Identify which cell holds the provided text, then report its [X, Y] central coordinate. 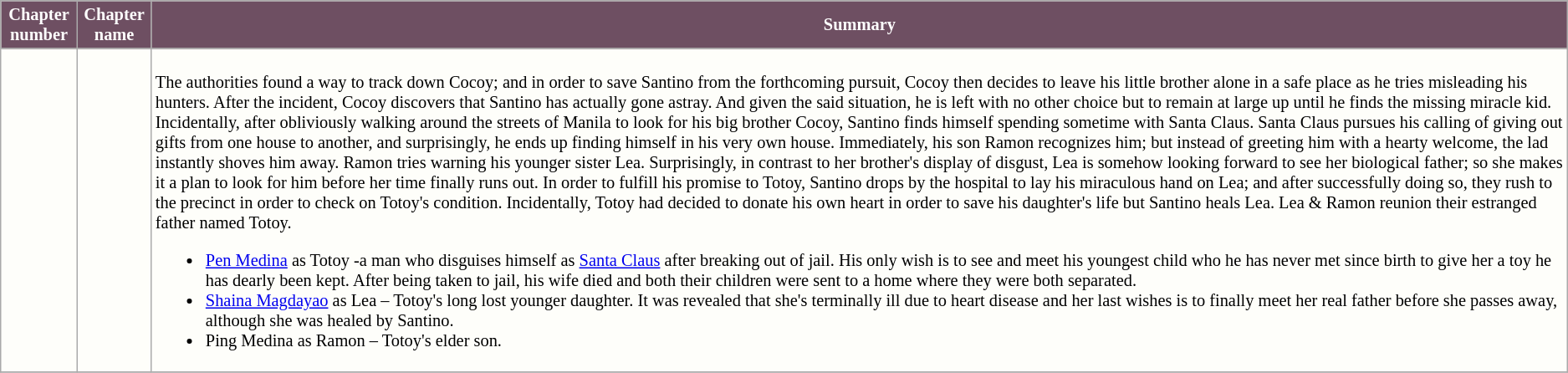
Chapter name [114, 24]
Chapter number [39, 24]
Summary [860, 24]
